Pinpoint the cell where the given text exists, returning its (X, Y) midpoint coordinate. 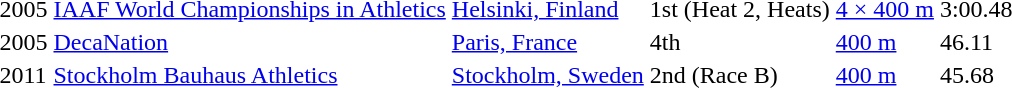
DecaNation (250, 42)
400 m (884, 42)
Paris, France (548, 42)
4th (740, 42)
